Output the [x, y] coordinate of the center of the cell containing the given text.  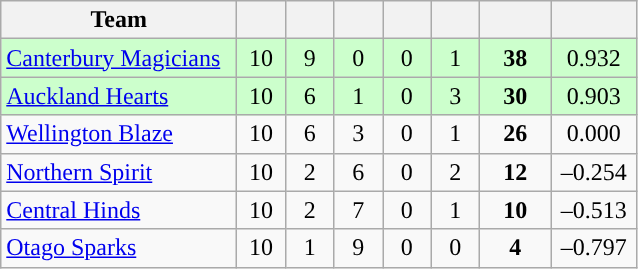
4 [516, 248]
Auckland Hearts [119, 96]
30 [516, 96]
Otago Sparks [119, 248]
–0.797 [594, 248]
0.903 [594, 96]
7 [358, 210]
12 [516, 172]
Northern Spirit [119, 172]
–0.513 [594, 210]
Wellington Blaze [119, 134]
Central Hinds [119, 210]
26 [516, 134]
0.932 [594, 58]
38 [516, 58]
–0.254 [594, 172]
Canterbury Magicians [119, 58]
0.000 [594, 134]
Team [119, 20]
